Return the [x, y] coordinate for the center point of the cell that contains the specified text.  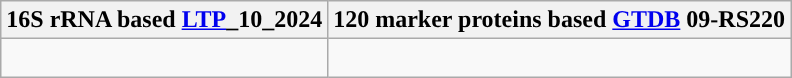
16S rRNA based LTP_10_2024 [164, 20]
120 marker proteins based GTDB 09-RS220 [560, 20]
